Locate the cell with the specified text and output its (X, Y) center coordinate. 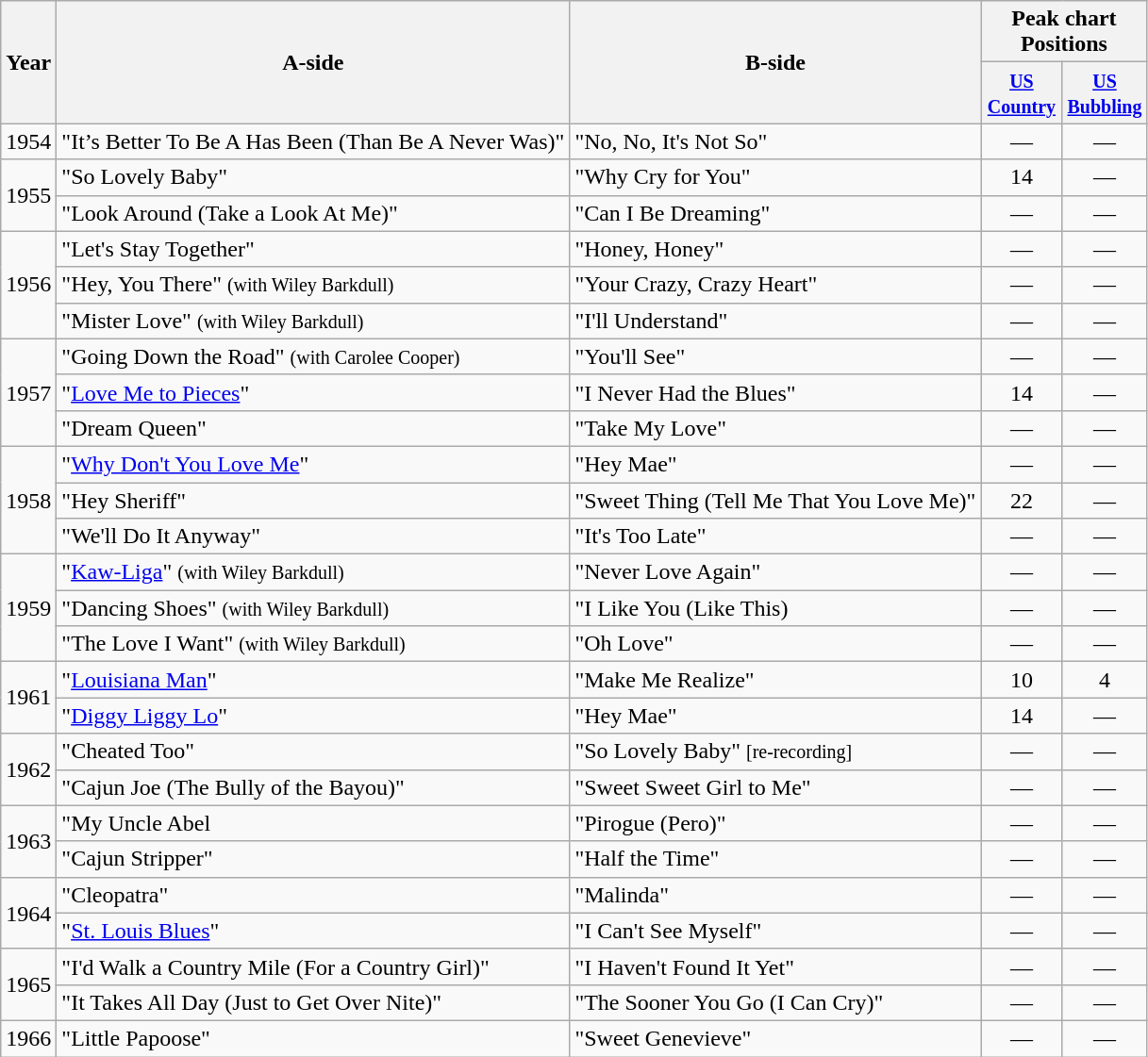
"Cajun Stripper" (313, 859)
"I'll Understand" (775, 321)
"It Takes All Day (Just to Get Over Nite)" (313, 1002)
"The Sooner You Go (I Can Cry)" (775, 1002)
"Take My Love" (775, 428)
"Why Cry for You" (775, 177)
"Louisiana Man" (313, 680)
1965 (28, 984)
"The Love I Want" (with Wiley Barkdull) (313, 644)
1959 (28, 608)
"Dream Queen" (313, 428)
22 (1022, 501)
"Cajun Joe (The Bully of the Bayou)" (313, 787)
US Bubbling (1105, 92)
1955 (28, 195)
1954 (28, 141)
"Sweet Genevieve" (775, 1038)
"Cheated Too" (313, 751)
1956 (28, 285)
"Your Crazy, Crazy Heart" (775, 285)
"Malinda" (775, 895)
"Hey, You There" (with Wiley Barkdull) (313, 285)
"Mister Love" (with Wiley Barkdull) (313, 321)
"Hey Sheriff" (313, 501)
"I Never Had the Blues" (775, 392)
"St. Louis Blues" (313, 931)
Peak chart Positions (1064, 32)
"We'll Do It Anyway" (313, 537)
4 (1105, 680)
"Half the Time" (775, 859)
"I Haven't Found It Yet" (775, 966)
1957 (28, 392)
B-side (775, 62)
1958 (28, 500)
"Kaw-Liga" (with Wiley Barkdull) (313, 572)
"Look Around (Take a Look At Me)" (313, 213)
"Cleopatra" (313, 895)
"I'd Walk a Country Mile (For a Country Girl)" (313, 966)
10 (1022, 680)
"I Can't See Myself" (775, 931)
"Going Down the Road" (with Carolee Cooper) (313, 356)
"It’s Better To Be A Has Been (Than Be A Never Was)" (313, 141)
"Make Me Realize" (775, 680)
Year (28, 62)
"Can I Be Dreaming" (775, 213)
"I Like You (Like This) (775, 608)
"Never Love Again" (775, 572)
"No, No, It's Not So" (775, 141)
"Oh Love" (775, 644)
1964 (28, 913)
"You'll See" (775, 356)
"Love Me to Pieces" (313, 392)
1966 (28, 1038)
"Sweet Sweet Girl to Me" (775, 787)
"Why Don't You Love Me" (313, 464)
"Sweet Thing (Tell Me That You Love Me)" (775, 501)
1962 (28, 769)
1961 (28, 698)
"Pirogue (Pero)" (775, 823)
"So Lovely Baby" [re-recording] (775, 751)
"Little Papoose" (313, 1038)
"It's Too Late" (775, 537)
A-side (313, 62)
US Country (1022, 92)
"Dancing Shoes" (with Wiley Barkdull) (313, 608)
"Honey, Honey" (775, 249)
"Let's Stay Together" (313, 249)
"Diggy Liggy Lo" (313, 716)
"So Lovely Baby" (313, 177)
"My Uncle Abel (313, 823)
1963 (28, 841)
